Find where the given text appears and provide that cell's center as [x, y] coordinate. 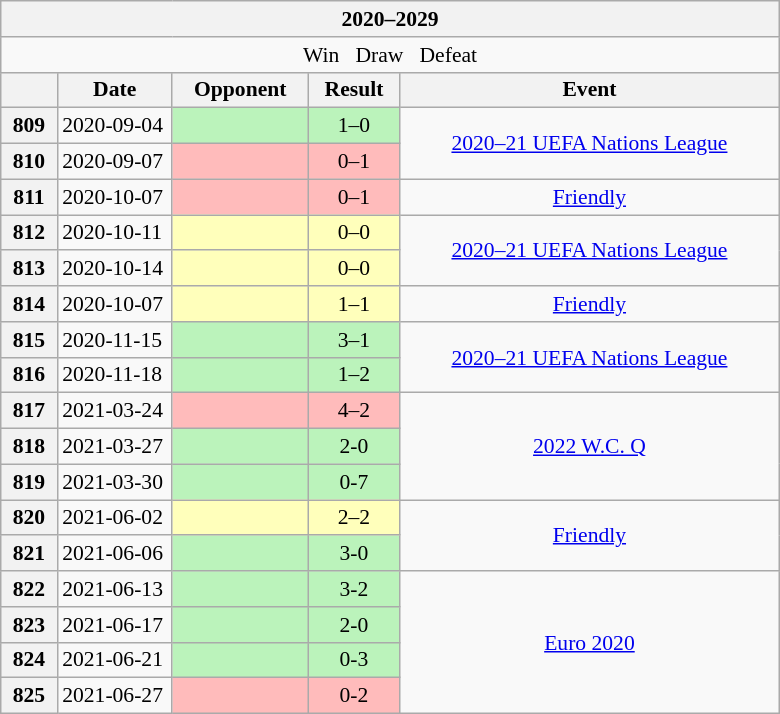
2021-06-13 [114, 589]
2020-10-14 [114, 269]
817 [29, 411]
Win Draw Defeat [390, 55]
2022 W.C. Q [590, 446]
812 [29, 233]
820 [29, 518]
810 [29, 162]
815 [29, 340]
825 [29, 696]
Opponent [240, 90]
1–2 [354, 375]
819 [29, 482]
2021-03-24 [114, 411]
2021-06-27 [114, 696]
2020-10-11 [114, 233]
2020-11-18 [114, 375]
Euro 2020 [590, 642]
3-2 [354, 589]
823 [29, 625]
811 [29, 197]
2021-06-02 [114, 518]
2–2 [354, 518]
822 [29, 589]
2020-11-15 [114, 340]
0-3 [354, 660]
824 [29, 660]
Date [114, 90]
3–1 [354, 340]
1–0 [354, 126]
0-7 [354, 482]
1–1 [354, 304]
2021-03-27 [114, 447]
2020–2029 [390, 19]
2021-03-30 [114, 482]
3-0 [354, 554]
2020-09-04 [114, 126]
2021-06-17 [114, 625]
2021-06-06 [114, 554]
813 [29, 269]
814 [29, 304]
Event [590, 90]
809 [29, 126]
4–2 [354, 411]
2021-06-21 [114, 660]
818 [29, 447]
Result [354, 90]
0-2 [354, 696]
2020-09-07 [114, 162]
816 [29, 375]
821 [29, 554]
